Return the (x, y) coordinate for the center point of the cell that contains the specified text.  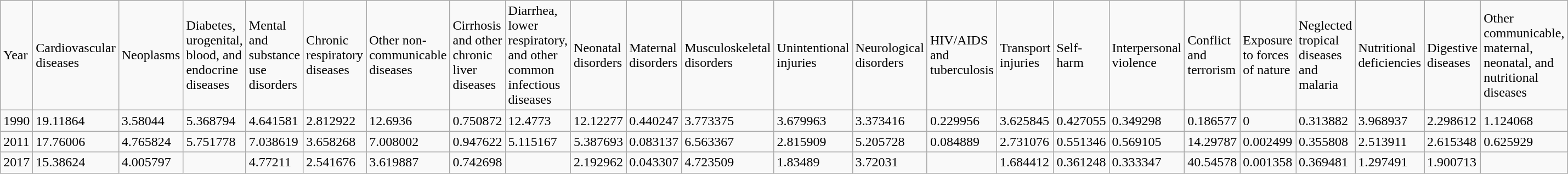
0.083137 (654, 142)
Other communicable, maternal, neonatal, and nutritional diseases (1524, 55)
0.569105 (1147, 142)
1.297491 (1390, 162)
0.369481 (1326, 162)
7.008002 (408, 142)
Diarrhea, lower respiratory, and other common infectious diseases (537, 55)
1990 (16, 121)
0.427055 (1082, 121)
Neglected tropical diseases and malaria (1326, 55)
5.368794 (214, 121)
1.124068 (1524, 121)
Transport injuries (1025, 55)
0.002499 (1268, 142)
3.968937 (1390, 121)
4.641581 (274, 121)
2.812922 (335, 121)
2.615348 (1452, 142)
2.815909 (813, 142)
1.684412 (1025, 162)
0.333347 (1147, 162)
5.751778 (214, 142)
6.563367 (728, 142)
2.192962 (599, 162)
Neoplasms (151, 55)
2.513911 (1390, 142)
3.373416 (890, 121)
Maternal disorders (654, 55)
17.76006 (76, 142)
0.084889 (962, 142)
3.773375 (728, 121)
0.043307 (654, 162)
Year (16, 55)
5.205728 (890, 142)
2017 (16, 162)
3.58044 (151, 121)
5.387693 (599, 142)
HIV/AIDS and tuberculosis (962, 55)
19.11864 (76, 121)
0.947622 (477, 142)
0.750872 (477, 121)
Self-harm (1082, 55)
2011 (16, 142)
0.440247 (654, 121)
0 (1268, 121)
Musculoskeletal disorders (728, 55)
Cirrhosis and other chronic liver diseases (477, 55)
2.298612 (1452, 121)
0.229956 (962, 121)
0.625929 (1524, 142)
Neurological disorders (890, 55)
4.77211 (274, 162)
0.186577 (1212, 121)
Exposure to forces of nature (1268, 55)
Conflict and terrorism (1212, 55)
5.115167 (537, 142)
Diabetes, urogenital, blood, and endocrine diseases (214, 55)
12.12277 (599, 121)
Interpersonal violence (1147, 55)
12.4773 (537, 121)
0.361248 (1082, 162)
3.72031 (890, 162)
15.38624 (76, 162)
3.679963 (813, 121)
Nutritional deficiencies (1390, 55)
2.541676 (335, 162)
0.001358 (1268, 162)
14.29787 (1212, 142)
4.005797 (151, 162)
3.658268 (335, 142)
1.83489 (813, 162)
0.355808 (1326, 142)
2.731076 (1025, 142)
1.900713 (1452, 162)
4.765824 (151, 142)
Mental and substance use disorders (274, 55)
Chronic respiratory diseases (335, 55)
7.038619 (274, 142)
0.349298 (1147, 121)
Neonatal disorders (599, 55)
Other non-communicable diseases (408, 55)
4.723509 (728, 162)
0.551346 (1082, 142)
3.625845 (1025, 121)
3.619887 (408, 162)
40.54578 (1212, 162)
0.313882 (1326, 121)
0.742698 (477, 162)
12.6936 (408, 121)
Digestive diseases (1452, 55)
Cardiovascular diseases (76, 55)
Unintentional injuries (813, 55)
